Provide the [x, y] coordinate of the cell's center where the given text is located.  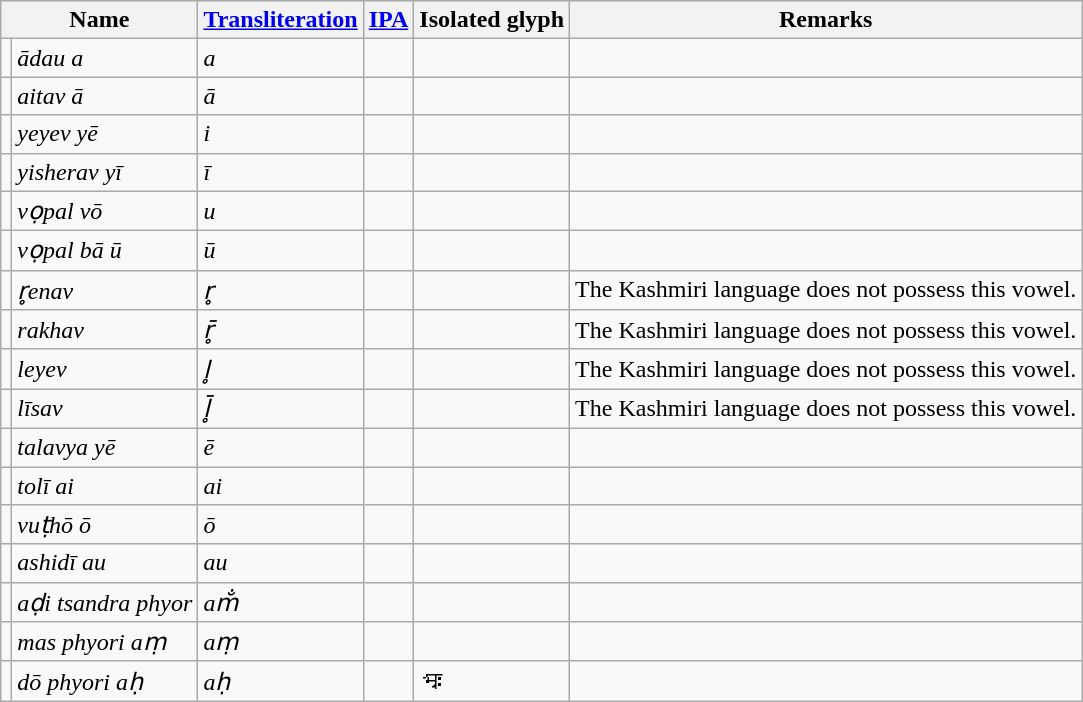
Name [100, 20]
talavya yē [105, 447]
ū [280, 251]
dō phyori aḥ [105, 681]
vọpal vō [105, 211]
aitav ā [105, 96]
yisherav yī [105, 172]
r̥enav [105, 290]
ā [280, 96]
vọpal bā ū [105, 251]
l̥ [280, 369]
aḥ [280, 681]
IPA [388, 20]
u [280, 211]
ai [280, 485]
𑆃𑆂 [492, 681]
ī [280, 172]
ashidī au [105, 563]
rakhav [105, 330]
vuṭhō ō [105, 525]
aḍi tsandra phyor [105, 602]
r̥ [280, 290]
au [280, 563]
i [280, 134]
ō [280, 525]
ādau a [105, 58]
līsav [105, 409]
Transliteration [280, 20]
r̥̄ [280, 330]
mas phyori aṃ [105, 642]
yeyev yē [105, 134]
Isolated glyph [492, 20]
Remarks [826, 20]
a [280, 58]
ē [280, 447]
am̐ [280, 602]
aṃ [280, 642]
leyev [105, 369]
l̥̄ [280, 409]
tolī ai [105, 485]
